Output the [x, y] coordinate of the center of the cell containing the given text.  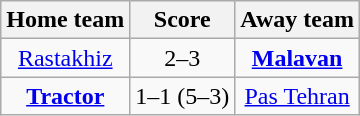
Malavan [298, 58]
Score [182, 20]
Pas Tehran [298, 96]
Away team [298, 20]
Tractor [66, 96]
Home team [66, 20]
1–1 (5–3) [182, 96]
Rastakhiz [66, 58]
2–3 [182, 58]
